Search for the cell housing the specified text and yield its [X, Y] center coordinate. 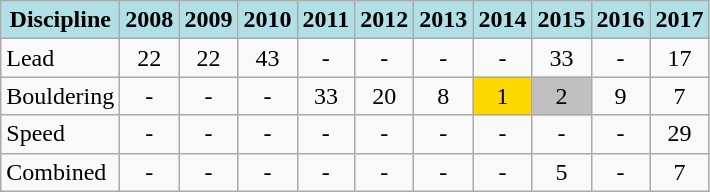
9 [620, 96]
5 [562, 172]
Combined [60, 172]
17 [680, 58]
2014 [502, 20]
29 [680, 134]
8 [444, 96]
20 [384, 96]
1 [502, 96]
2017 [680, 20]
2013 [444, 20]
Lead [60, 58]
Bouldering [60, 96]
2009 [208, 20]
2008 [150, 20]
Speed [60, 134]
43 [268, 58]
2015 [562, 20]
2011 [326, 20]
2012 [384, 20]
2 [562, 96]
2010 [268, 20]
Discipline [60, 20]
2016 [620, 20]
